Search for the cell housing the specified text and yield its [X, Y] center coordinate. 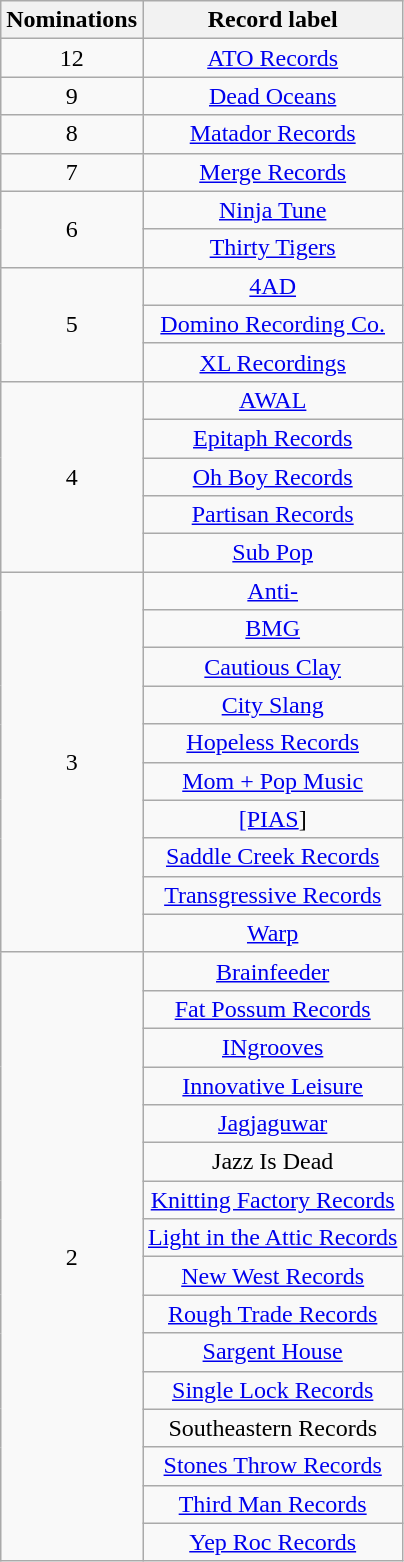
INgrooves [272, 1047]
4 [72, 476]
Anti- [272, 591]
Fat Possum Records [272, 1009]
Epitaph Records [272, 438]
3 [72, 762]
BMG [272, 629]
Sub Pop [272, 553]
Matador Records [272, 134]
2 [72, 1256]
7 [72, 172]
[PIAS] [272, 819]
Light in the Attic Records [272, 1238]
6 [72, 229]
Warp [272, 933]
Yep Roc Records [272, 1542]
9 [72, 96]
Southeastern Records [272, 1428]
Cautious Clay [272, 667]
8 [72, 134]
Sargent House [272, 1352]
Stones Throw Records [272, 1466]
Oh Boy Records [272, 477]
Rough Trade Records [272, 1314]
Nominations [72, 20]
Mom + Pop Music [272, 781]
Record label [272, 20]
Dead Oceans [272, 96]
Thirty Tigers [272, 248]
Hopeless Records [272, 743]
Domino Recording Co. [272, 324]
Jazz Is Dead [272, 1162]
Innovative Leisure [272, 1085]
Partisan Records [272, 515]
AWAL [272, 400]
City Slang [272, 705]
Ninja Tune [272, 210]
Knitting Factory Records [272, 1200]
12 [72, 58]
ATO Records [272, 58]
4AD [272, 286]
Single Lock Records [272, 1390]
New West Records [272, 1276]
5 [72, 324]
Merge Records [272, 172]
Third Man Records [272, 1504]
Saddle Creek Records [272, 857]
Brainfeeder [272, 971]
Jagjaguwar [272, 1124]
Transgressive Records [272, 895]
XL Recordings [272, 362]
